Determine the (x, y) coordinate at the center of the cell enclosing the given text.  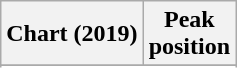
Chart (2019) (72, 34)
Peakposition (189, 34)
